Locate the cell with the specified text and output its (X, Y) center coordinate. 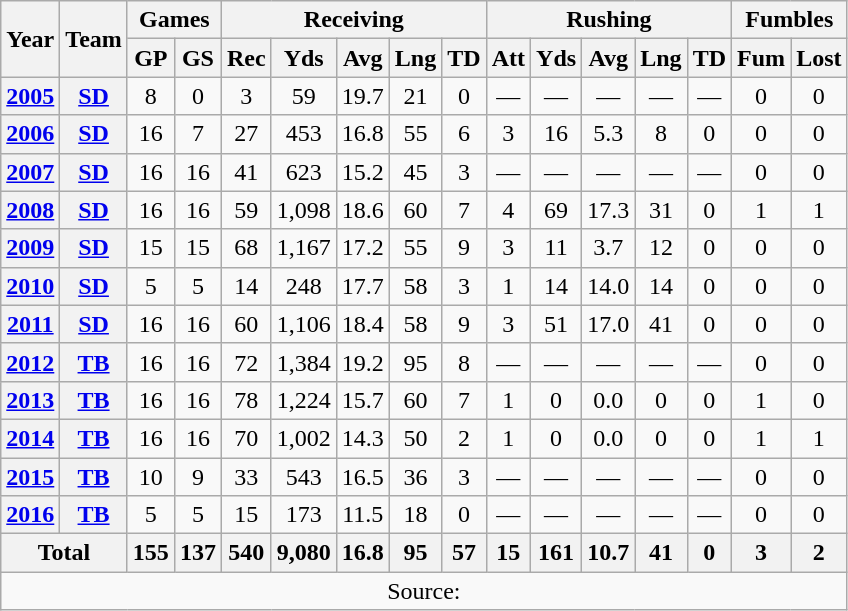
10 (150, 477)
69 (556, 210)
540 (246, 553)
19.7 (362, 96)
14.0 (608, 286)
173 (304, 515)
17.7 (362, 286)
31 (661, 210)
2006 (30, 134)
2016 (30, 515)
2005 (30, 96)
Rec (246, 58)
78 (246, 400)
17.2 (362, 248)
Source: (424, 591)
137 (198, 553)
Fumbles (790, 20)
623 (304, 172)
1,384 (304, 362)
2014 (30, 438)
57 (464, 553)
33 (246, 477)
15.7 (362, 400)
36 (415, 477)
Games (174, 20)
11.5 (362, 515)
3.7 (608, 248)
6 (464, 134)
17.0 (608, 324)
Team (94, 39)
1,167 (304, 248)
155 (150, 553)
72 (246, 362)
Lost (819, 58)
Year (30, 39)
2013 (30, 400)
543 (304, 477)
4 (508, 210)
9,080 (304, 553)
1,098 (304, 210)
161 (556, 553)
1,224 (304, 400)
11 (556, 248)
2007 (30, 172)
15.2 (362, 172)
16.5 (362, 477)
68 (246, 248)
Fum (762, 58)
2010 (30, 286)
2008 (30, 210)
17.3 (608, 210)
248 (304, 286)
14.3 (362, 438)
50 (415, 438)
2009 (30, 248)
Total (64, 553)
1,002 (304, 438)
2011 (30, 324)
453 (304, 134)
70 (246, 438)
27 (246, 134)
Receiving (354, 20)
GS (198, 58)
Att (508, 58)
19.2 (362, 362)
18 (415, 515)
51 (556, 324)
12 (661, 248)
Rushing (608, 20)
5.3 (608, 134)
GP (150, 58)
18.6 (362, 210)
10.7 (608, 553)
18.4 (362, 324)
2012 (30, 362)
1,106 (304, 324)
21 (415, 96)
45 (415, 172)
2015 (30, 477)
